Return the [X, Y] coordinate for the center point of the cell that contains the specified text.  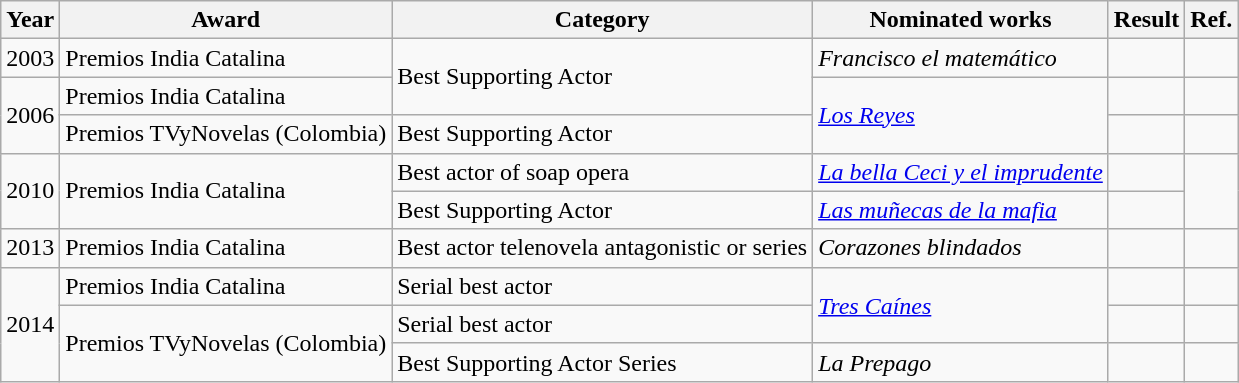
Las muñecas de la mafia [961, 210]
Nominated works [961, 20]
Tres Caínes [961, 305]
Los Reyes [961, 115]
2006 [30, 115]
Category [602, 20]
Francisco el matemático [961, 58]
Year [30, 20]
Result [1146, 20]
2003 [30, 58]
2010 [30, 191]
Best Supporting Actor Series [602, 362]
Best actor telenovela antagonistic or series [602, 248]
2014 [30, 324]
2013 [30, 248]
La Prepago [961, 362]
La bella Ceci y el imprudente [961, 172]
Award [226, 20]
Ref. [1212, 20]
Corazones blindados [961, 248]
Best actor of soap opera [602, 172]
